Extract the [X, Y] coordinate from the center of the cell holding the provided text.  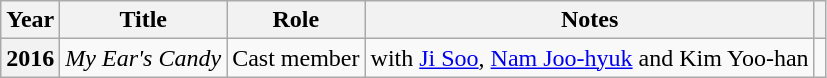
Title [144, 20]
Year [30, 20]
Notes [590, 20]
Cast member [296, 58]
with Ji Soo, Nam Joo-hyuk and Kim Yoo-han [590, 58]
2016 [30, 58]
My Ear's Candy [144, 58]
Role [296, 20]
